Provide the (x, y) coordinate of the cell's center where the given text is located.  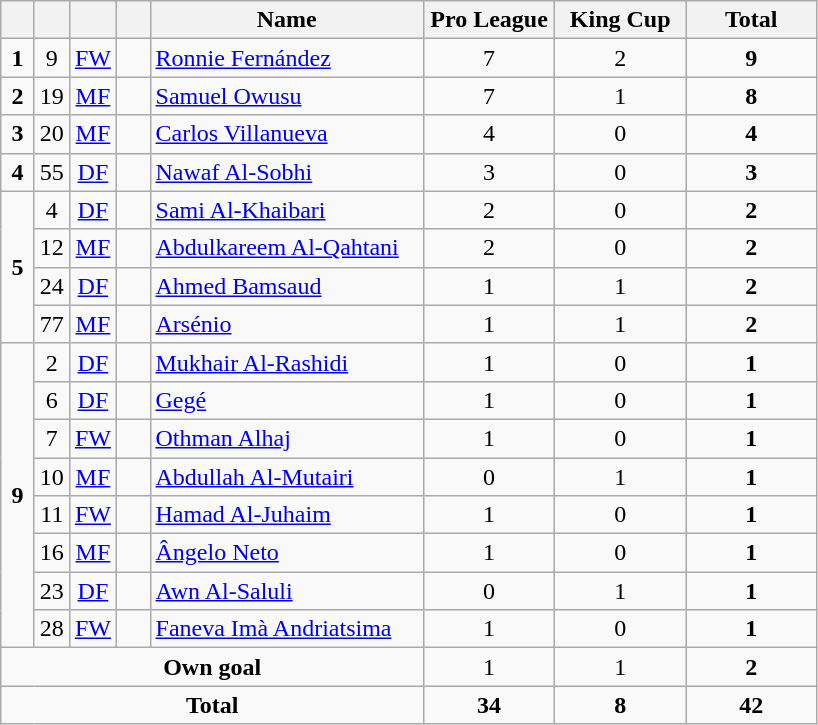
77 (52, 324)
Nawaf Al-Sobhi (287, 172)
Abdulkareem Al-Qahtani (287, 248)
34 (490, 705)
11 (52, 515)
Ronnie Fernández (287, 58)
Arsénio (287, 324)
6 (52, 400)
55 (52, 172)
20 (52, 134)
Ângelo Neto (287, 553)
Othman Alhaj (287, 438)
Name (287, 20)
12 (52, 248)
28 (52, 629)
Pro League (490, 20)
10 (52, 477)
King Cup (620, 20)
19 (52, 96)
Faneva Imà Andriatsima (287, 629)
Carlos Villanueva (287, 134)
Samuel Owusu (287, 96)
42 (752, 705)
Awn Al-Saluli (287, 591)
5 (18, 267)
Own goal (212, 667)
23 (52, 591)
16 (52, 553)
Mukhair Al-Rashidi (287, 362)
Ahmed Bamsaud (287, 286)
24 (52, 286)
Abdullah Al-Mutairi (287, 477)
Hamad Al-Juhaim (287, 515)
Sami Al-Khaibari (287, 210)
Gegé (287, 400)
